Locate the cell with the specified text and output its [X, Y] center coordinate. 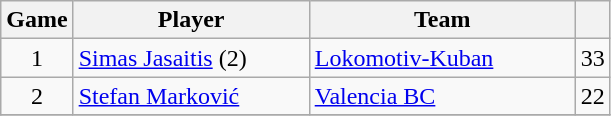
Lokomotiv-Kuban [442, 58]
Player [191, 20]
22 [592, 96]
Team [442, 20]
Game [37, 20]
Stefan Marković [191, 96]
Simas Jasaitis (2) [191, 58]
33 [592, 58]
1 [37, 58]
Valencia BC [442, 96]
2 [37, 96]
